Provide the [x, y] coordinate of the cell's center where the given text is located.  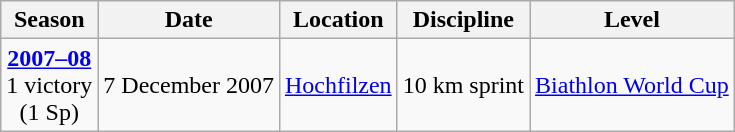
Level [632, 20]
2007–08 1 victory (1 Sp) [50, 85]
7 December 2007 [189, 85]
Discipline [463, 20]
Hochfilzen [338, 85]
Location [338, 20]
Season [50, 20]
10 km sprint [463, 85]
Date [189, 20]
Biathlon World Cup [632, 85]
